Identify which cell holds the provided text, then report its (x, y) central coordinate. 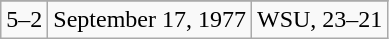
September 17, 1977 (150, 20)
WSU, 23–21 (320, 20)
5–2 (24, 20)
